Extract the [x, y] coordinate from the center of the cell holding the provided text.  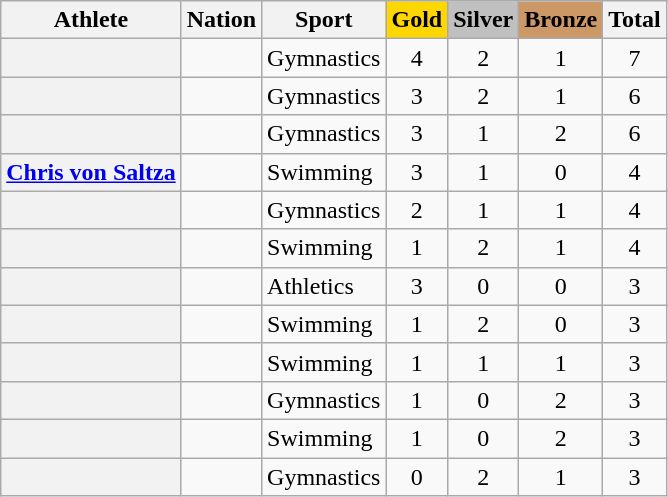
Athlete [91, 20]
Nation [221, 20]
7 [635, 58]
Total [635, 20]
Silver [484, 20]
Athletics [324, 286]
Chris von Saltza [91, 172]
Bronze [561, 20]
Gold [417, 20]
Sport [324, 20]
